Search for the cell housing the specified text and yield its [X, Y] center coordinate. 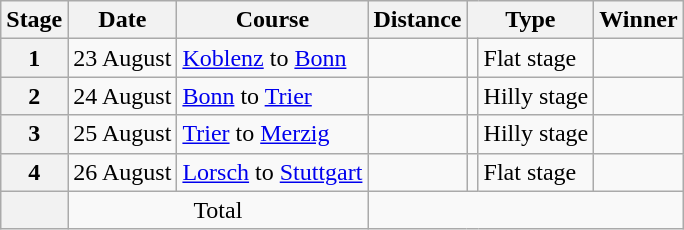
26 August [122, 172]
Total [218, 210]
Lorsch to Stuttgart [272, 172]
Trier to Merzig [272, 134]
Koblenz to Bonn [272, 58]
Date [122, 20]
23 August [122, 58]
Winner [638, 20]
2 [34, 96]
Course [272, 20]
4 [34, 172]
24 August [122, 96]
3 [34, 134]
Bonn to Trier [272, 96]
Type [530, 20]
25 August [122, 134]
1 [34, 58]
Distance [418, 20]
Stage [34, 20]
